Determine the [x, y] coordinate at the center of the cell enclosing the given text.  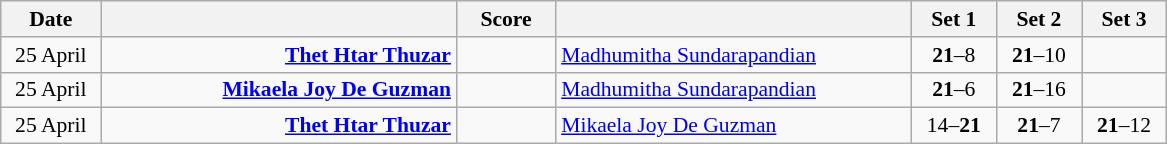
21–7 [1038, 126]
21–10 [1038, 55]
21–12 [1124, 126]
21–16 [1038, 90]
21–8 [954, 55]
Set 2 [1038, 19]
Score [506, 19]
Date [51, 19]
14–21 [954, 126]
21–6 [954, 90]
Set 1 [954, 19]
Set 3 [1124, 19]
